Scan for the cell matching the given text and deliver its (X, Y) coordinate at center. 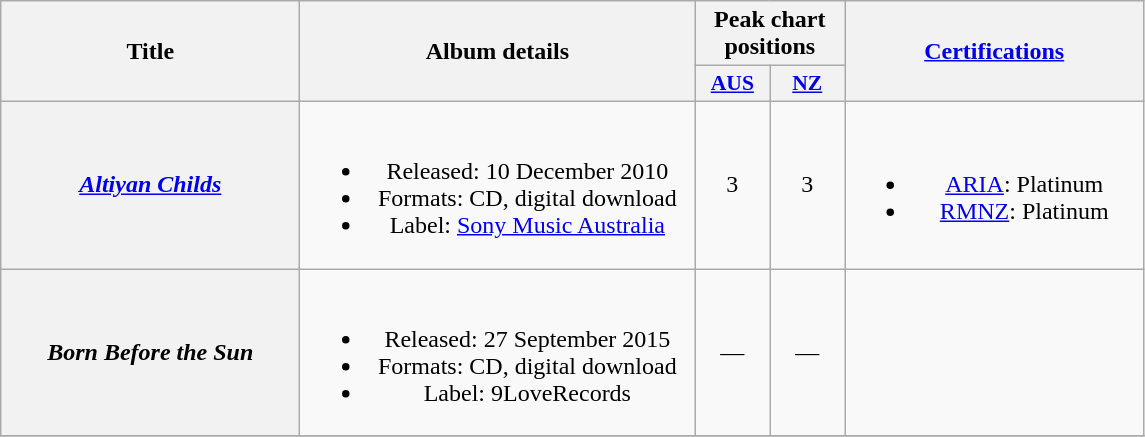
NZ (808, 84)
ARIA: PlatinumRMNZ: Platinum (994, 184)
Album details (498, 52)
Born Before the Sun (150, 352)
Released: 10 December 2010Formats: CD, digital downloadLabel: Sony Music Australia (498, 184)
Released: 27 September 2015Formats: CD, digital downloadLabel: 9LoveRecords (498, 352)
Altiyan Childs (150, 184)
Title (150, 52)
AUS (732, 84)
Peak chart positions (770, 34)
Certifications (994, 52)
